Output the (X, Y) coordinate of the center of the cell containing the given text.  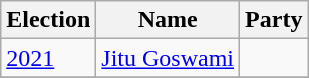
Election (48, 20)
2021 (48, 58)
Party (274, 20)
Name (168, 20)
Jitu Goswami (168, 58)
